Detect which cell encompasses the target text, then output its [x, y] center coordinate. 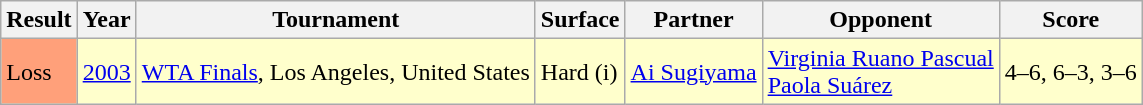
Hard (i) [580, 72]
Loss [39, 72]
Partner [694, 20]
Surface [580, 20]
4–6, 6–3, 3–6 [1070, 72]
Tournament [336, 20]
Year [106, 20]
2003 [106, 72]
Ai Sugiyama [694, 72]
Result [39, 20]
Opponent [880, 20]
Virginia Ruano Pascual Paola Suárez [880, 72]
Score [1070, 20]
WTA Finals, Los Angeles, United States [336, 72]
